Detect which cell encompasses the target text, then output its (x, y) center coordinate. 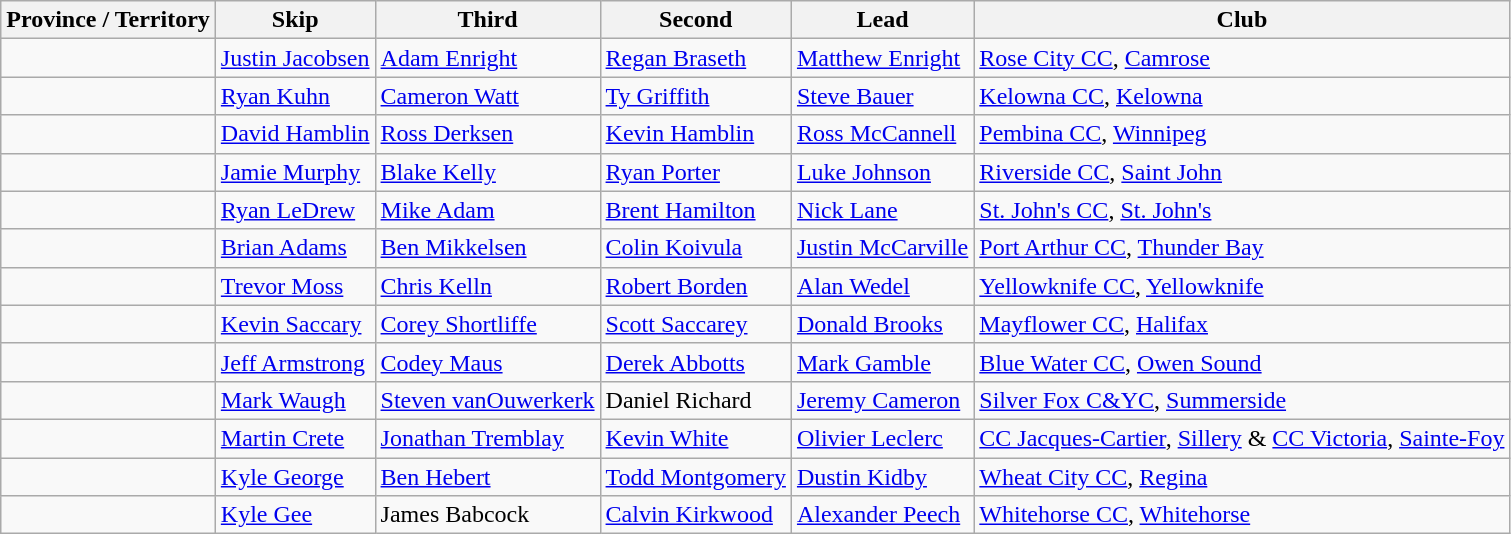
Ross Derksen (488, 134)
Jonathan Tremblay (488, 438)
Daniel Richard (696, 400)
Port Arthur CC, Thunder Bay (1242, 248)
Kyle George (295, 477)
Justin Jacobsen (295, 58)
Mark Waugh (295, 400)
Alan Wedel (882, 286)
Mayflower CC, Halifax (1242, 324)
Luke Johnson (882, 172)
Trevor Moss (295, 286)
Corey Shortliffe (488, 324)
Dustin Kidby (882, 477)
Kevin White (696, 438)
Yellowknife CC, Yellowknife (1242, 286)
Chris Kelln (488, 286)
Ty Griffith (696, 96)
Kelowna CC, Kelowna (1242, 96)
Blake Kelly (488, 172)
Ryan Porter (696, 172)
Province / Territory (108, 20)
St. John's CC, St. John's (1242, 210)
Pembina CC, Winnipeg (1242, 134)
Adam Enright (488, 58)
Wheat City CC, Regina (1242, 477)
Colin Koivula (696, 248)
Calvin Kirkwood (696, 515)
Brent Hamilton (696, 210)
Derek Abbotts (696, 362)
Cameron Watt (488, 96)
CC Jacques-Cartier, Sillery & CC Victoria, Sainte-Foy (1242, 438)
Mark Gamble (882, 362)
Brian Adams (295, 248)
Blue Water CC, Owen Sound (1242, 362)
Ryan LeDrew (295, 210)
Ryan Kuhn (295, 96)
Codey Maus (488, 362)
Regan Braseth (696, 58)
Whitehorse CC, Whitehorse (1242, 515)
Nick Lane (882, 210)
Donald Brooks (882, 324)
Mike Adam (488, 210)
Ben Hebert (488, 477)
Ross McCannell (882, 134)
Jeff Armstrong (295, 362)
Steven vanOuwerkerk (488, 400)
Skip (295, 20)
Matthew Enright (882, 58)
Martin Crete (295, 438)
Lead (882, 20)
Silver Fox C&YC, Summerside (1242, 400)
Kevin Saccary (295, 324)
Second (696, 20)
Todd Montgomery (696, 477)
Alexander Peech (882, 515)
Steve Bauer (882, 96)
Robert Borden (696, 286)
Club (1242, 20)
Scott Saccarey (696, 324)
Kevin Hamblin (696, 134)
Justin McCarville (882, 248)
Rose City CC, Camrose (1242, 58)
Jeremy Cameron (882, 400)
David Hamblin (295, 134)
Third (488, 20)
Jamie Murphy (295, 172)
James Babcock (488, 515)
Riverside CC, Saint John (1242, 172)
Olivier Leclerc (882, 438)
Kyle Gee (295, 515)
Ben Mikkelsen (488, 248)
